Capture the cell that displays the provided text and extract its (X, Y) central coordinate. 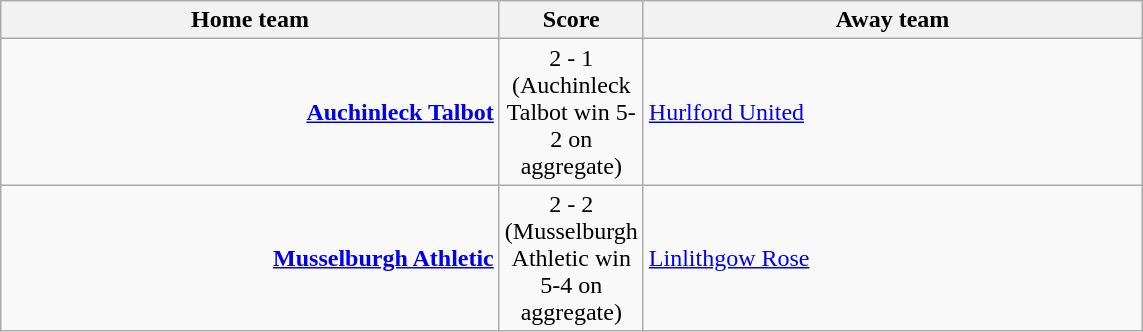
Away team (892, 20)
Musselburgh Athletic (250, 258)
Hurlford United (892, 112)
2 - 2 (Musselburgh Athletic win 5-4 on aggregate) (571, 258)
Auchinleck Talbot (250, 112)
Home team (250, 20)
2 - 1 (Auchinleck Talbot win 5-2 on aggregate) (571, 112)
Linlithgow Rose (892, 258)
Score (571, 20)
